Output the [x, y] coordinate of the center of the cell containing the given text.  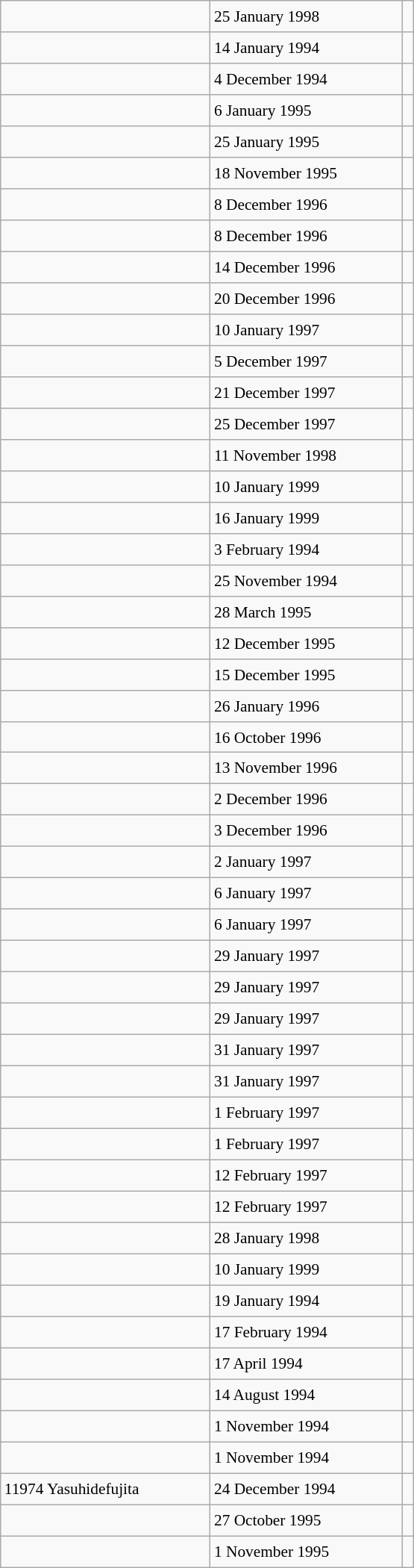
4 December 1994 [307, 79]
28 January 1998 [307, 1238]
10 January 1997 [307, 330]
24 December 1994 [307, 1489]
16 October 1996 [307, 737]
5 December 1997 [307, 361]
28 March 1995 [307, 612]
12 December 1995 [307, 643]
3 December 1996 [307, 831]
13 November 1996 [307, 768]
27 October 1995 [307, 1520]
16 January 1999 [307, 517]
21 December 1997 [307, 393]
3 February 1994 [307, 549]
11 November 1998 [307, 455]
14 December 1996 [307, 267]
25 January 1995 [307, 142]
11974 Yasuhidefujita [106, 1489]
2 January 1997 [307, 862]
14 August 1994 [307, 1395]
19 January 1994 [307, 1301]
14 January 1994 [307, 48]
17 February 1994 [307, 1332]
25 January 1998 [307, 16]
1 November 1995 [307, 1552]
6 January 1995 [307, 111]
26 January 1996 [307, 706]
20 December 1996 [307, 299]
18 November 1995 [307, 173]
17 April 1994 [307, 1363]
2 December 1996 [307, 800]
25 November 1994 [307, 580]
15 December 1995 [307, 674]
25 December 1997 [307, 423]
